Determine the (X, Y) coordinate at the center of the cell enclosing the given text.  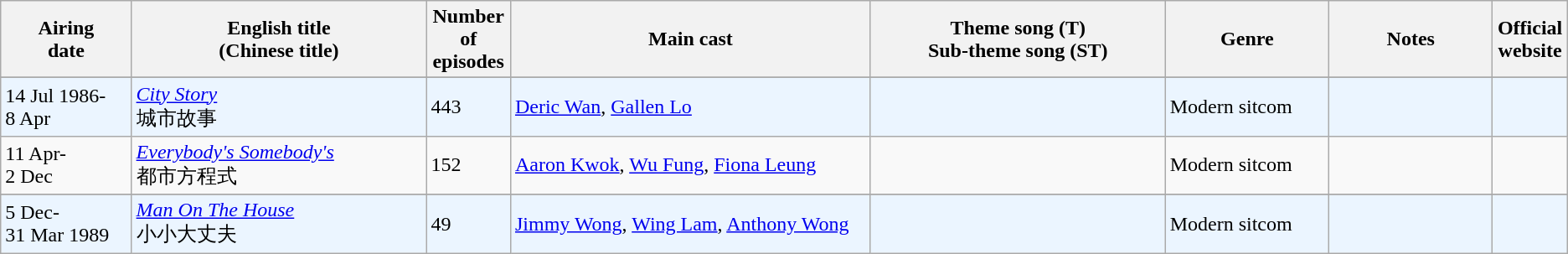
443 (469, 107)
Aaron Kwok, Wu Fung, Fiona Leung (690, 165)
English title (Chinese title) (279, 39)
City Story 城市故事 (279, 107)
Deric Wan, Gallen Lo (690, 107)
Official website (1529, 39)
11 Apr- 2 Dec (66, 165)
14 Jul 1986- 8 Apr (66, 107)
Main cast (690, 39)
Genre (1246, 39)
Man On The House 小小大丈夫 (279, 224)
5 Dec- 31 Mar 1989 (66, 224)
Everybody's Somebody's 都市方程式 (279, 165)
Airingdate (66, 39)
152 (469, 165)
Jimmy Wong, Wing Lam, Anthony Wong (690, 224)
Notes (1411, 39)
49 (469, 224)
Number of episodes (469, 39)
Theme song (T) Sub-theme song (ST) (1018, 39)
